Determine the (X, Y) coordinate at the center of the cell enclosing the given text.  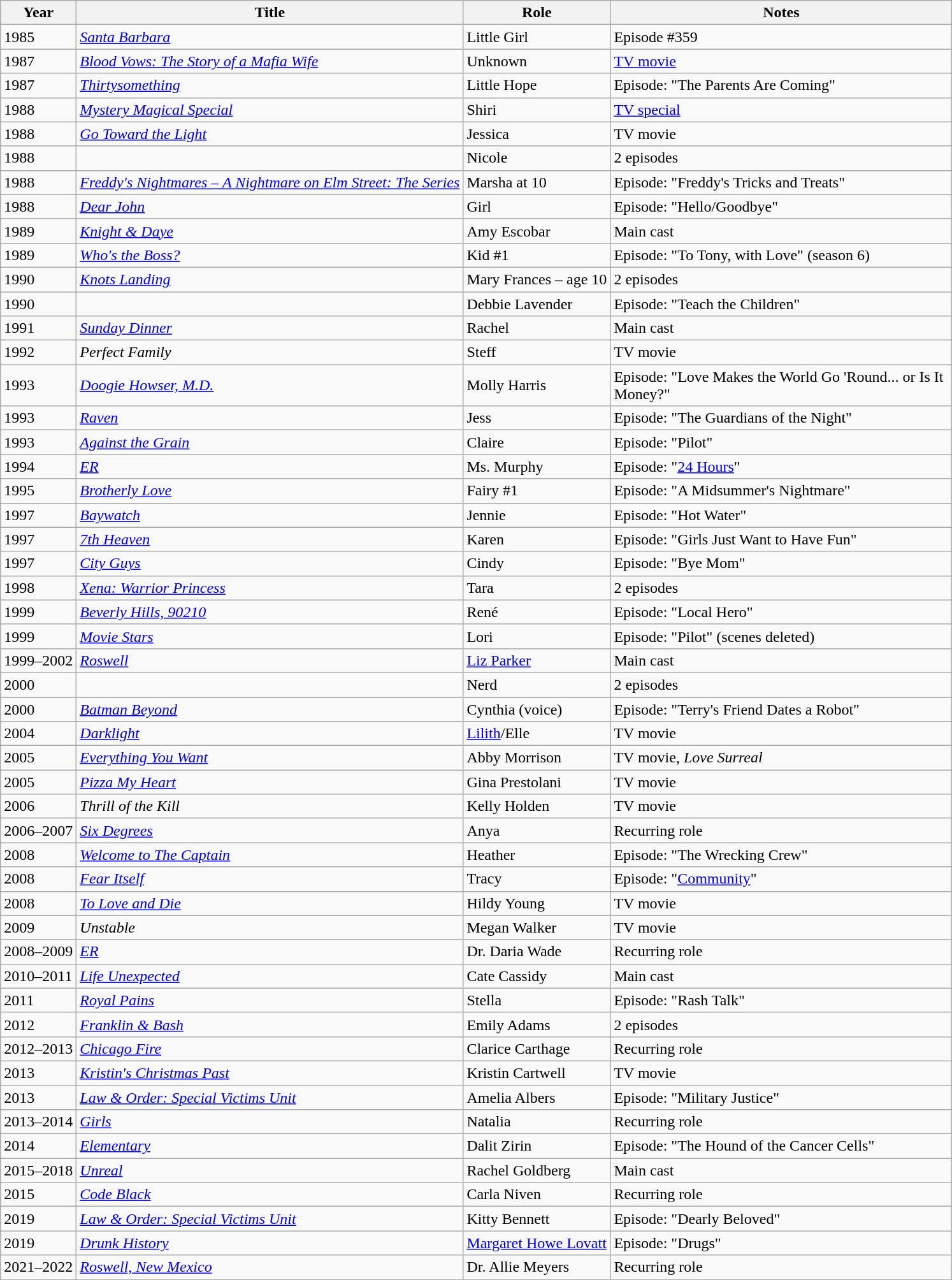
Fairy #1 (537, 491)
2009 (38, 927)
Episode: "Hello/Goodbye" (781, 207)
Episode: "Terry's Friend Dates a Robot" (781, 709)
Episode: "Military Justice" (781, 1097)
1992 (38, 353)
Pizza My Heart (270, 782)
Episode: "To Tony, with Love" (season 6) (781, 255)
Episode: "Dearly Beloved" (781, 1219)
Marsha at 10 (537, 182)
Episode: "The Hound of the Cancer Cells" (781, 1146)
2012–2013 (38, 1049)
Mystery Magical Special (270, 110)
Brotherly Love (270, 491)
Who's the Boss? (270, 255)
Nicole (537, 158)
Debbie Lavender (537, 304)
Emily Adams (537, 1024)
Jess (537, 418)
Notes (781, 13)
2004 (38, 734)
Jennie (537, 515)
Baywatch (270, 515)
Cate Cassidy (537, 976)
Rachel Goldberg (537, 1170)
Amy Escobar (537, 231)
Episode: "Love Makes the World Go 'Round... or Is It Money?" (781, 385)
Hildy Young (537, 903)
Tara (537, 588)
Episode: "Teach the Children" (781, 304)
Girls (270, 1122)
Drunk History (270, 1243)
Chicago Fire (270, 1049)
Episode: "Local Hero" (781, 612)
Kristin Cartwell (537, 1073)
Episode: "The Wrecking Crew" (781, 855)
Rachel (537, 328)
2014 (38, 1146)
Dalit Zirin (537, 1146)
Six Degrees (270, 831)
TV movie, Love Surreal (781, 758)
Royal Pains (270, 1000)
Darklight (270, 734)
Gina Prestolani (537, 782)
Franklin & Bash (270, 1024)
1999–2002 (38, 660)
Thrill of the Kill (270, 806)
Role (537, 13)
Anya (537, 831)
Episode: "A Midsummer's Nightmare" (781, 491)
Everything You Want (270, 758)
Ms. Murphy (537, 467)
2015–2018 (38, 1170)
Raven (270, 418)
Dear John (270, 207)
2015 (38, 1195)
Amelia Albers (537, 1097)
Freddy's Nightmares – A Nightmare on Elm Street: The Series (270, 182)
2011 (38, 1000)
Title (270, 13)
Little Girl (537, 37)
Roswell, New Mexico (270, 1267)
Unreal (270, 1170)
Knight & Daye (270, 231)
Santa Barbara (270, 37)
Roswell (270, 660)
Cynthia (voice) (537, 709)
Episode: "Freddy's Tricks and Treats" (781, 182)
Year (38, 13)
René (537, 612)
Fear Itself (270, 879)
2006 (38, 806)
Lori (537, 636)
Life Unexpected (270, 976)
Episode: "Bye Mom" (781, 564)
Clarice Carthage (537, 1049)
Elementary (270, 1146)
Claire (537, 442)
Kristin's Christmas Past (270, 1073)
Heather (537, 855)
Molly Harris (537, 385)
Knots Landing (270, 279)
2012 (38, 1024)
Abby Morrison (537, 758)
2010–2011 (38, 976)
Stella (537, 1000)
Lilith/Elle (537, 734)
Megan Walker (537, 927)
Beverly Hills, 90210 (270, 612)
Sunday Dinner (270, 328)
1995 (38, 491)
Go Toward the Light (270, 134)
Movie Stars (270, 636)
Carla Niven (537, 1195)
Girl (537, 207)
2008–2009 (38, 952)
7th Heaven (270, 539)
Kelly Holden (537, 806)
Episode: "Pilot" (781, 442)
Blood Vows: The Story of a Mafia Wife (270, 61)
Episode: "Drugs" (781, 1243)
Episode: "Girls Just Want to Have Fun" (781, 539)
Episode: "Hot Water" (781, 515)
Welcome to The Captain (270, 855)
Unknown (537, 61)
2006–2007 (38, 831)
Unstable (270, 927)
Perfect Family (270, 353)
1985 (38, 37)
Margaret Howe Lovatt (537, 1243)
Tracy (537, 879)
Episode: "24 Hours" (781, 467)
Liz Parker (537, 660)
Karen (537, 539)
Thirtysomething (270, 85)
Doogie Howser, M.D. (270, 385)
1998 (38, 588)
Cindy (537, 564)
Episode: "The Parents Are Coming" (781, 85)
1994 (38, 467)
Nerd (537, 685)
Code Black (270, 1195)
Kid #1 (537, 255)
Against the Grain (270, 442)
City Guys (270, 564)
Episode: "The Guardians of the Night" (781, 418)
Batman Beyond (270, 709)
Little Hope (537, 85)
Kitty Bennett (537, 1219)
Mary Frances – age 10 (537, 279)
Natalia (537, 1122)
Episode: "Pilot" (scenes deleted) (781, 636)
Dr. Allie Meyers (537, 1267)
Dr. Daria Wade (537, 952)
1991 (38, 328)
2021–2022 (38, 1267)
Jessica (537, 134)
Steff (537, 353)
TV special (781, 110)
To Love and Die (270, 903)
Episode: "Community" (781, 879)
Episode #359 (781, 37)
Xena: Warrior Princess (270, 588)
2013–2014 (38, 1122)
Episode: "Rash Talk" (781, 1000)
Shiri (537, 110)
